Provide the [X, Y] coordinate of the cell's center where the given text is located.  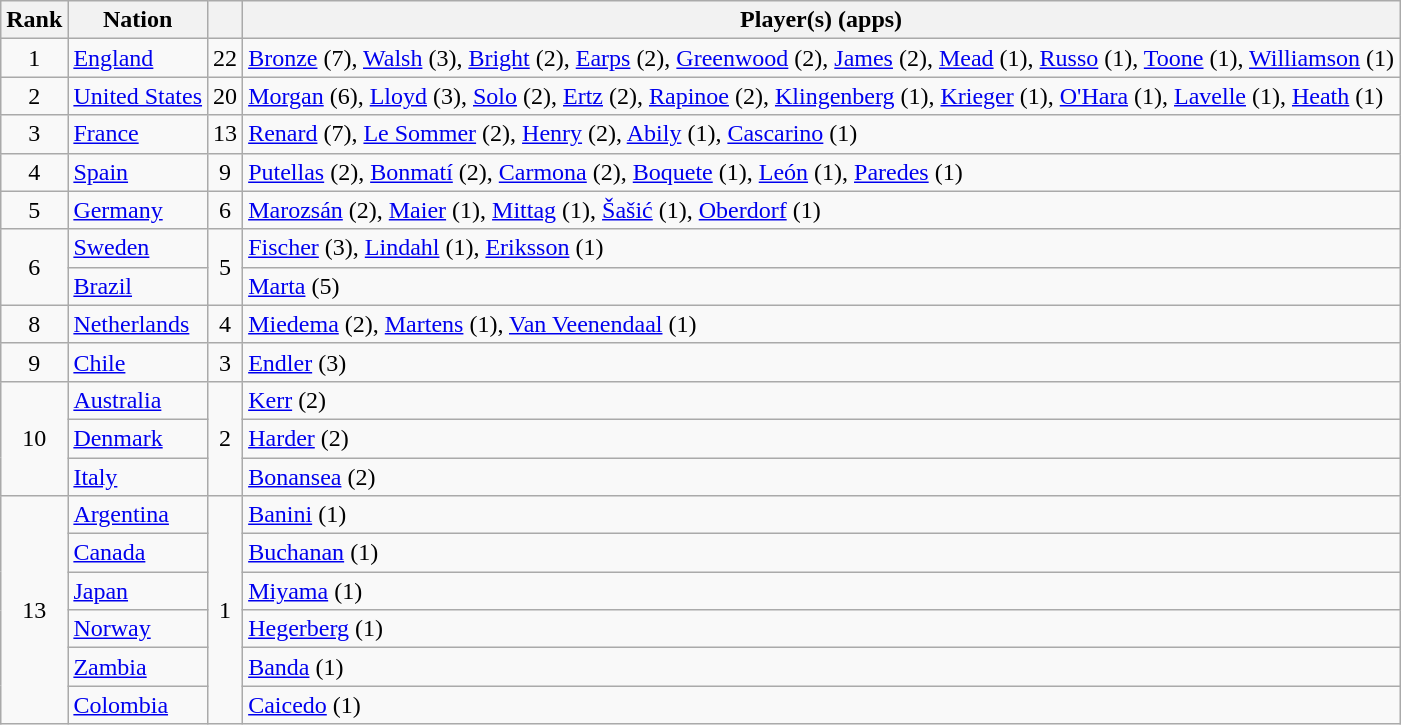
Banda (1) [822, 667]
Renard (7), Le Sommer (2), Henry (2), Abily (1), Cascarino (1) [822, 134]
England [138, 58]
Sweden [138, 248]
Kerr (2) [822, 400]
Bonansea (2) [822, 477]
Fischer (3), Lindahl (1), Eriksson (1) [822, 248]
Bronze (7), Walsh (3), Bright (2), Earps (2), Greenwood (2), James (2), Mead (1), Russo (1), Toone (1), Williamson (1) [822, 58]
Canada [138, 553]
Japan [138, 591]
Hegerberg (1) [822, 629]
Miyama (1) [822, 591]
Rank [34, 20]
Caicedo (1) [822, 705]
Colombia [138, 705]
Nation [138, 20]
Denmark [138, 438]
Australia [138, 400]
Player(s) (apps) [822, 20]
Italy [138, 477]
8 [34, 324]
20 [226, 96]
Marozsán (2), Maier (1), Mittag (1), Šašić (1), Oberdorf (1) [822, 210]
Harder (2) [822, 438]
Banini (1) [822, 515]
Brazil [138, 286]
Endler (3) [822, 362]
Morgan (6), Lloyd (3), Solo (2), Ertz (2), Rapinoe (2), Klingenberg (1), Krieger (1), O'Hara (1), Lavelle (1), Heath (1) [822, 96]
10 [34, 438]
Argentina [138, 515]
Buchanan (1) [822, 553]
Spain [138, 172]
Miedema (2), Martens (1), Van Veenendaal (1) [822, 324]
Zambia [138, 667]
Putellas (2), Bonmatí (2), Carmona (2), Boquete (1), León (1), Paredes (1) [822, 172]
France [138, 134]
Germany [138, 210]
Marta (5) [822, 286]
United States [138, 96]
22 [226, 58]
Netherlands [138, 324]
Chile [138, 362]
Norway [138, 629]
